Detect which cell encompasses the target text, then output its (X, Y) center coordinate. 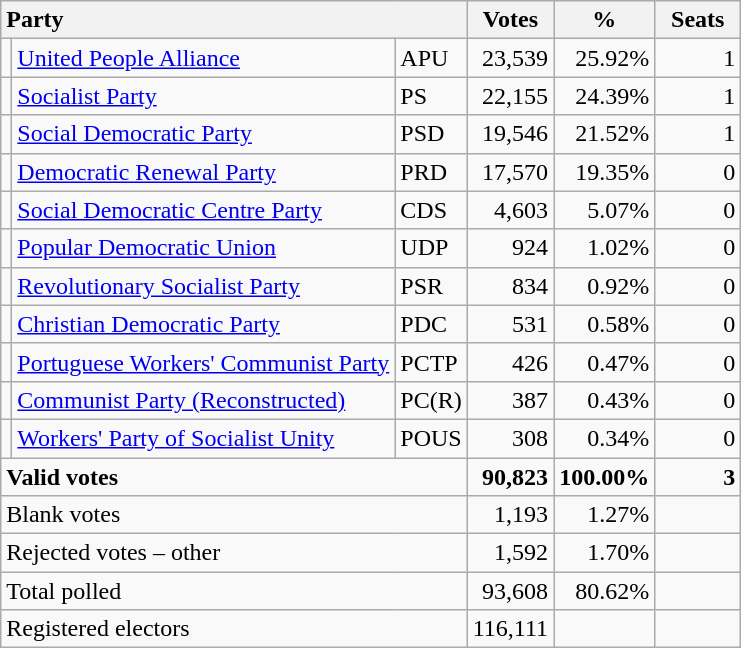
426 (510, 362)
Democratic Renewal Party (204, 172)
387 (510, 400)
22,155 (510, 96)
3 (698, 477)
PRD (431, 172)
1.02% (604, 248)
UDP (431, 248)
Portuguese Workers' Communist Party (204, 362)
5.07% (604, 210)
PC(R) (431, 400)
23,539 (510, 58)
PSD (431, 134)
25.92% (604, 58)
Valid votes (234, 477)
24.39% (604, 96)
21.52% (604, 134)
% (604, 20)
924 (510, 248)
Communist Party (Reconstructed) (204, 400)
0.92% (604, 286)
APU (431, 58)
PS (431, 96)
POUS (431, 438)
Registered electors (234, 629)
Seats (698, 20)
531 (510, 324)
0.34% (604, 438)
19.35% (604, 172)
93,608 (510, 591)
Total polled (234, 591)
Rejected votes – other (234, 553)
834 (510, 286)
Blank votes (234, 515)
1,592 (510, 553)
0.47% (604, 362)
Christian Democratic Party (204, 324)
United People Alliance (204, 58)
1.27% (604, 515)
1.70% (604, 553)
CDS (431, 210)
100.00% (604, 477)
Socialist Party (204, 96)
116,111 (510, 629)
Workers' Party of Socialist Unity (204, 438)
Popular Democratic Union (204, 248)
Social Democratic Party (204, 134)
90,823 (510, 477)
0.58% (604, 324)
Party (234, 20)
Votes (510, 20)
Revolutionary Socialist Party (204, 286)
80.62% (604, 591)
PCTP (431, 362)
17,570 (510, 172)
4,603 (510, 210)
1,193 (510, 515)
PDC (431, 324)
308 (510, 438)
Social Democratic Centre Party (204, 210)
19,546 (510, 134)
PSR (431, 286)
0.43% (604, 400)
